Determine the (X, Y) coordinate at the center of the cell enclosing the given text.  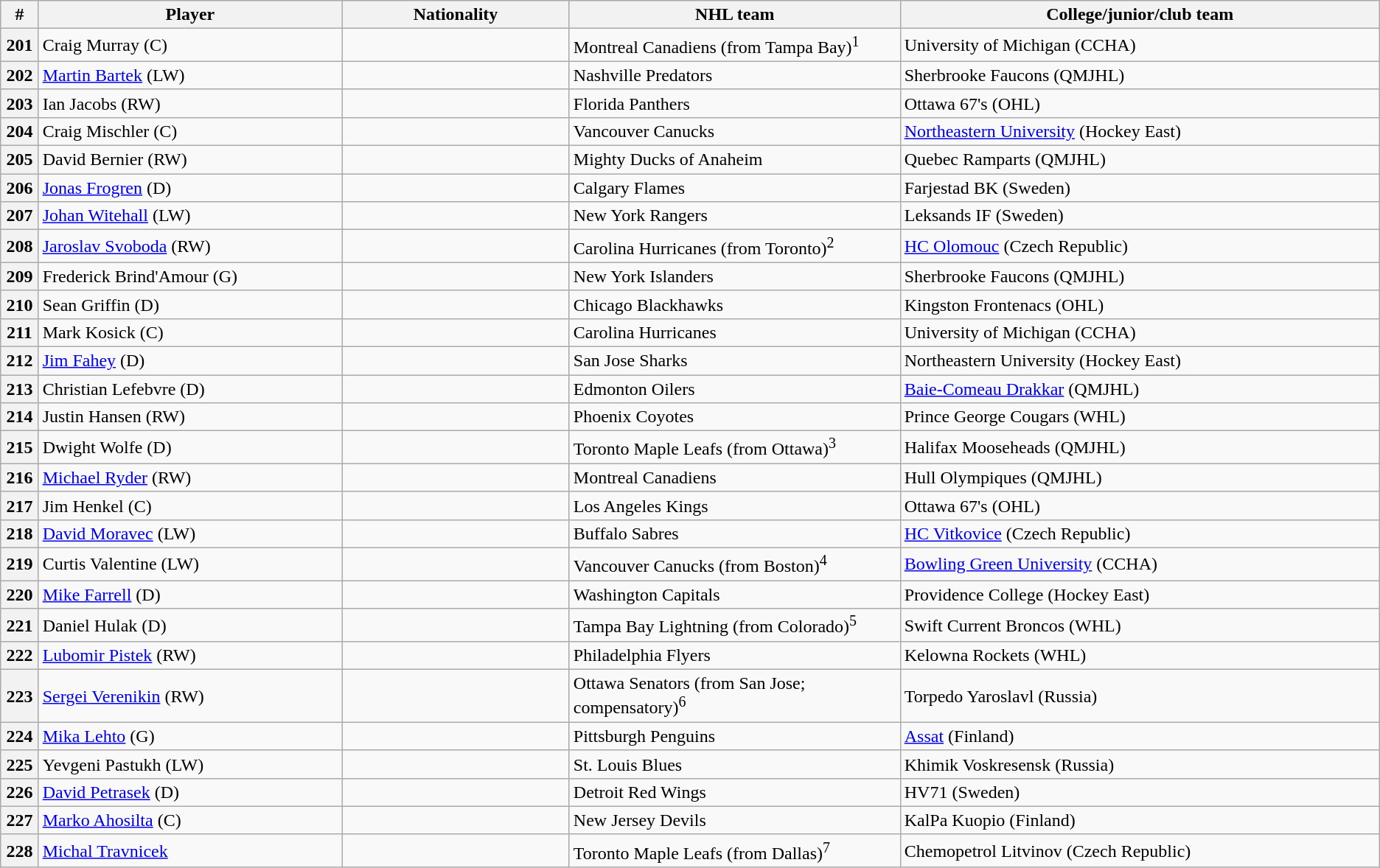
Buffalo Sabres (734, 533)
Johan Witehall (LW) (190, 216)
Assat (Finland) (1140, 736)
College/junior/club team (1140, 15)
David Petrasek (D) (190, 792)
Baie-Comeau Drakkar (QMJHL) (1140, 389)
Jim Fahey (D) (190, 360)
224 (19, 736)
Craig Murray (C) (190, 46)
Providence College (Hockey East) (1140, 595)
Leksands IF (Sweden) (1140, 216)
NHL team (734, 15)
Calgary Flames (734, 188)
Sergei Verenikin (RW) (190, 696)
HC Olomouc (Czech Republic) (1140, 246)
Frederick Brind'Amour (G) (190, 276)
217 (19, 505)
Torpedo Yaroslavl (Russia) (1140, 696)
Mighty Ducks of Anaheim (734, 160)
Halifax Mooseheads (QMJHL) (1140, 448)
203 (19, 103)
St. Louis Blues (734, 764)
227 (19, 820)
205 (19, 160)
Kingston Frontenacs (OHL) (1140, 304)
David Bernier (RW) (190, 160)
Nashville Predators (734, 75)
Player (190, 15)
Hull Olympiques (QMJHL) (1140, 477)
New York Islanders (734, 276)
Pittsburgh Penguins (734, 736)
Justin Hansen (RW) (190, 417)
Kelowna Rockets (WHL) (1140, 656)
Daniel Hulak (D) (190, 625)
Khimik Voskresensk (Russia) (1140, 764)
Montreal Canadiens (734, 477)
220 (19, 595)
Swift Current Broncos (WHL) (1140, 625)
Yevgeni Pastukh (LW) (190, 764)
212 (19, 360)
Philadelphia Flyers (734, 656)
228 (19, 850)
Mika Lehto (G) (190, 736)
Curtis Valentine (LW) (190, 564)
Jim Henkel (C) (190, 505)
New York Rangers (734, 216)
207 (19, 216)
Detroit Red Wings (734, 792)
Jonas Frogren (D) (190, 188)
206 (19, 188)
Martin Bartek (LW) (190, 75)
213 (19, 389)
HV71 (Sweden) (1140, 792)
211 (19, 332)
226 (19, 792)
Bowling Green University (CCHA) (1140, 564)
HC Vitkovice (Czech Republic) (1140, 533)
222 (19, 656)
Vancouver Canucks (from Boston)4 (734, 564)
Mark Kosick (C) (190, 332)
Marko Ahosilta (C) (190, 820)
202 (19, 75)
Florida Panthers (734, 103)
KalPa Kuopio (Finland) (1140, 820)
Tampa Bay Lightning (from Colorado)5 (734, 625)
209 (19, 276)
Carolina Hurricanes (from Toronto)2 (734, 246)
Phoenix Coyotes (734, 417)
Los Angeles Kings (734, 505)
Carolina Hurricanes (734, 332)
Vancouver Canucks (734, 131)
214 (19, 417)
210 (19, 304)
Ottawa Senators (from San Jose; compensatory)6 (734, 696)
Dwight Wolfe (D) (190, 448)
Ian Jacobs (RW) (190, 103)
Sean Griffin (D) (190, 304)
Quebec Ramparts (QMJHL) (1140, 160)
New Jersey Devils (734, 820)
223 (19, 696)
225 (19, 764)
Chicago Blackhawks (734, 304)
218 (19, 533)
Michal Travnicek (190, 850)
Toronto Maple Leafs (from Ottawa)3 (734, 448)
Montreal Canadiens (from Tampa Bay)1 (734, 46)
204 (19, 131)
Craig Mischler (C) (190, 131)
Washington Capitals (734, 595)
Edmonton Oilers (734, 389)
219 (19, 564)
216 (19, 477)
208 (19, 246)
David Moravec (LW) (190, 533)
Prince George Cougars (WHL) (1140, 417)
201 (19, 46)
215 (19, 448)
Mike Farrell (D) (190, 595)
# (19, 15)
Farjestad BK (Sweden) (1140, 188)
Jaroslav Svoboda (RW) (190, 246)
Michael Ryder (RW) (190, 477)
221 (19, 625)
Lubomir Pistek (RW) (190, 656)
Christian Lefebvre (D) (190, 389)
Nationality (456, 15)
San Jose Sharks (734, 360)
Chemopetrol Litvinov (Czech Republic) (1140, 850)
Toronto Maple Leafs (from Dallas)7 (734, 850)
